Return (X, Y) of the center of cell containing provided text 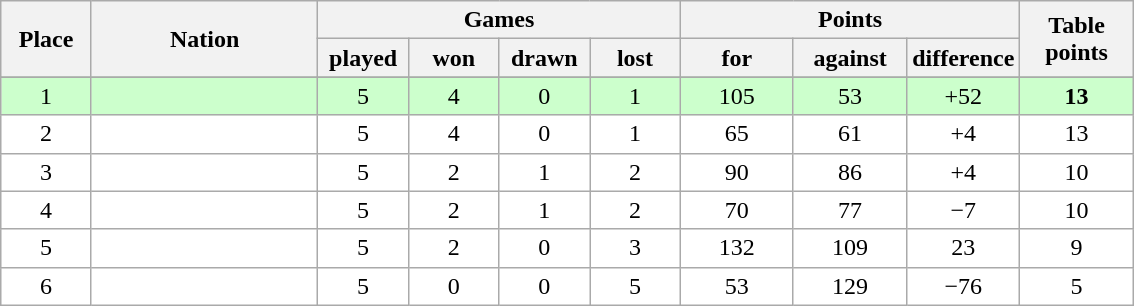
Points (850, 20)
played (364, 58)
Nation (204, 39)
132 (736, 248)
+52 (964, 96)
−76 (964, 286)
90 (736, 172)
109 (850, 248)
70 (736, 210)
against (850, 58)
lost (636, 58)
Games (499, 20)
65 (736, 134)
6 (46, 286)
Place (46, 39)
−7 (964, 210)
77 (850, 210)
drawn (544, 58)
129 (850, 286)
9 (1076, 248)
86 (850, 172)
for (736, 58)
105 (736, 96)
won (454, 58)
61 (850, 134)
difference (964, 58)
Tablepoints (1076, 39)
23 (964, 248)
